Find where the given text appears and provide that cell's center as (x, y) coordinate. 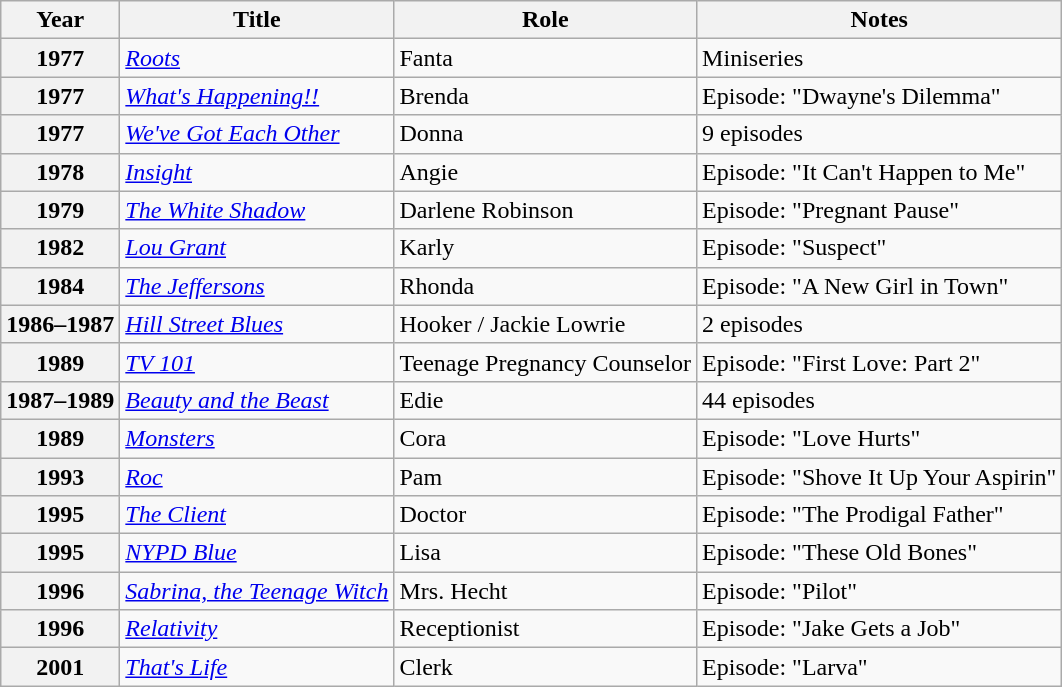
The Client (257, 515)
Receptionist (546, 629)
Relativity (257, 629)
1979 (60, 210)
Episode: "Dwayne's Dilemma" (880, 96)
Hill Street Blues (257, 324)
We've Got Each Other (257, 134)
Monsters (257, 438)
1986–1987 (60, 324)
1987–1989 (60, 400)
Rhonda (546, 286)
Doctor (546, 515)
Donna (546, 134)
Episode: "It Can't Happen to Me" (880, 172)
Lou Grant (257, 248)
The Jeffersons (257, 286)
2001 (60, 667)
TV 101 (257, 362)
Notes (880, 20)
2 episodes (880, 324)
1984 (60, 286)
Episode: "Shove It Up Your Aspirin" (880, 477)
Clerk (546, 667)
Episode: "Larva" (880, 667)
1982 (60, 248)
Darlene Robinson (546, 210)
Episode: "The Prodigal Father" (880, 515)
1993 (60, 477)
Roots (257, 58)
Episode: "Pregnant Pause" (880, 210)
Cora (546, 438)
Teenage Pregnancy Counselor (546, 362)
Pam (546, 477)
Episode: "Pilot" (880, 591)
Karly (546, 248)
Episode: "Jake Gets a Job" (880, 629)
The White Shadow (257, 210)
Sabrina, the Teenage Witch (257, 591)
Episode: "These Old Bones" (880, 553)
Episode: "First Love: Part 2" (880, 362)
Episode: "Love Hurts" (880, 438)
Edie (546, 400)
Fanta (546, 58)
Lisa (546, 553)
1978 (60, 172)
Beauty and the Beast (257, 400)
9 episodes (880, 134)
Episode: "A New Girl in Town" (880, 286)
That's Life (257, 667)
Title (257, 20)
Mrs. Hecht (546, 591)
Miniseries (880, 58)
44 episodes (880, 400)
NYPD Blue (257, 553)
What's Happening!! (257, 96)
Roc (257, 477)
Brenda (546, 96)
Angie (546, 172)
Role (546, 20)
Episode: "Suspect" (880, 248)
Insight (257, 172)
Hooker / Jackie Lowrie (546, 324)
Year (60, 20)
